Capture the cell that displays the provided text and extract its (x, y) central coordinate. 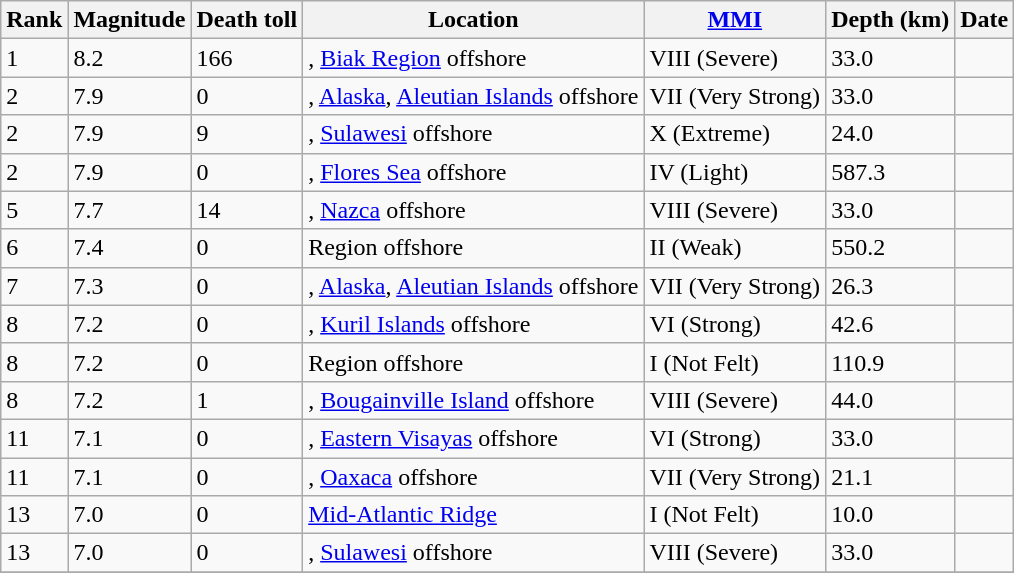
II (Weak) (735, 248)
166 (247, 58)
Depth (km) (890, 20)
26.3 (890, 286)
9 (247, 134)
7.4 (130, 248)
, Biak Region offshore (474, 58)
44.0 (890, 400)
Location (474, 20)
42.6 (890, 324)
8.2 (130, 58)
, Bougainville Island offshore (474, 400)
587.3 (890, 172)
5 (34, 210)
14 (247, 210)
Rank (34, 20)
Magnitude (130, 20)
21.1 (890, 477)
, Kuril Islands offshore (474, 324)
MMI (735, 20)
IV (Light) (735, 172)
7.7 (130, 210)
550.2 (890, 248)
7 (34, 286)
110.9 (890, 362)
, Eastern Visayas offshore (474, 438)
Death toll (247, 20)
Mid-Atlantic Ridge (474, 515)
Date (984, 20)
, Oaxaca offshore (474, 477)
7.3 (130, 286)
, Nazca offshore (474, 210)
6 (34, 248)
, Flores Sea offshore (474, 172)
10.0 (890, 515)
X (Extreme) (735, 134)
24.0 (890, 134)
